Return the [x, y] coordinate for the center point of the cell that contains the specified text.  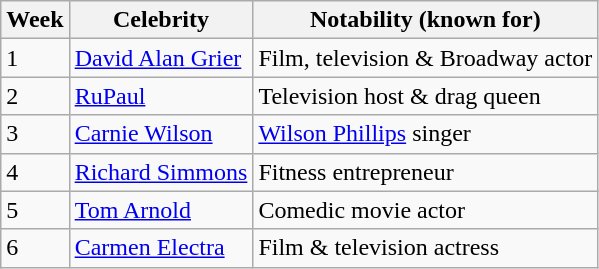
Television host & drag queen [426, 96]
Film & television actress [426, 248]
4 [35, 172]
6 [35, 248]
Richard Simmons [161, 172]
2 [35, 96]
Carmen Electra [161, 248]
Fitness entrepreneur [426, 172]
1 [35, 58]
Celebrity [161, 20]
Comedic movie actor [426, 210]
Notability (known for) [426, 20]
Film, television & Broadway actor [426, 58]
RuPaul [161, 96]
5 [35, 210]
Carnie Wilson [161, 134]
Wilson Phillips singer [426, 134]
Week [35, 20]
Tom Arnold [161, 210]
3 [35, 134]
David Alan Grier [161, 58]
